Return the [X, Y] coordinate for the center point of the cell that contains the specified text.  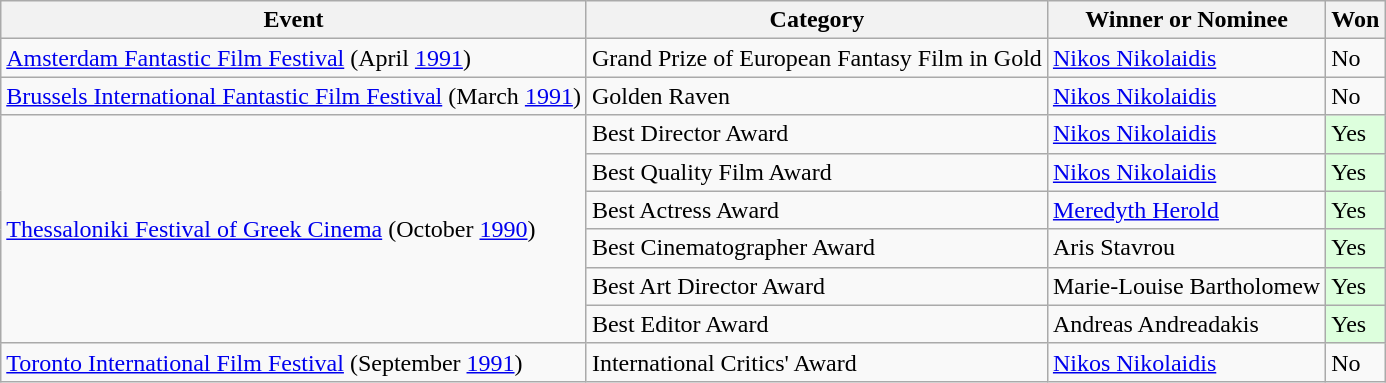
Amsterdam Fantastic Film Festival (April 1991) [294, 58]
Meredyth Herold [1186, 210]
Best Editor Award [816, 324]
Aris Stavrou [1186, 248]
Grand Prize of European Fantasy Film in Gold [816, 58]
Event [294, 20]
Toronto International Film Festival (September 1991) [294, 362]
Brussels International Fantastic Film Festival (March 1991) [294, 96]
Category [816, 20]
Golden Raven [816, 96]
Best Director Award [816, 134]
Best Actress Award [816, 210]
Marie-Louise Bartholomew [1186, 286]
Best Cinematographer Award [816, 248]
International Critics' Award [816, 362]
Andreas Andreadakis [1186, 324]
Thessaloniki Festival of Greek Cinema (October 1990) [294, 229]
Best Art Director Award [816, 286]
Best Quality Film Award [816, 172]
Won [1356, 20]
Winner or Nominee [1186, 20]
